Detect which cell encompasses the target text, then output its [X, Y] center coordinate. 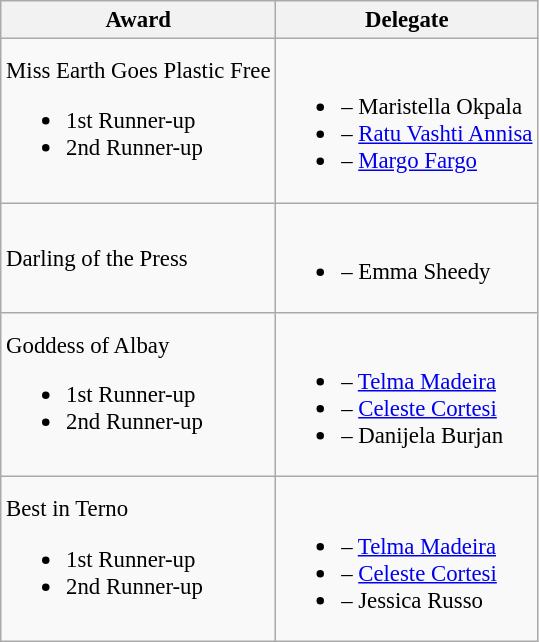
Miss Earth Goes Plastic Free1st Runner-up2nd Runner-up [138, 121]
– Telma Madeira – Celeste Cortesi – Jessica Russo [407, 559]
Darling of the Press [138, 258]
– Telma Madeira – Celeste Cortesi – Danijela Burjan [407, 395]
– Emma Sheedy [407, 258]
Best in Terno1st Runner-up2nd Runner-up [138, 559]
Goddess of Albay1st Runner-up2nd Runner-up [138, 395]
– Maristella Okpala – Ratu Vashti Annisa – Margo Fargo [407, 121]
Delegate [407, 20]
Award [138, 20]
